From the cell containing the given text, extract its center point as (x, y) coordinate. 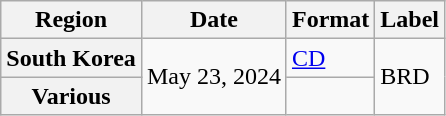
Label (410, 20)
Region (72, 20)
Various (72, 96)
Date (214, 20)
CD (330, 58)
BRD (410, 77)
May 23, 2024 (214, 77)
South Korea (72, 58)
Format (330, 20)
